Capture the cell that displays the provided text and extract its [X, Y] central coordinate. 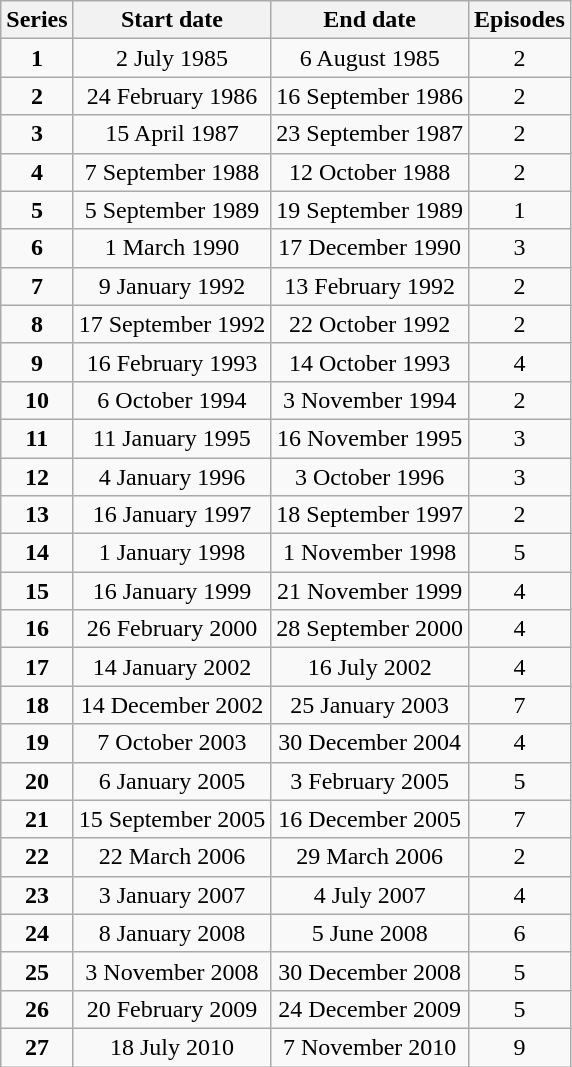
7 October 2003 [172, 743]
8 January 2008 [172, 933]
12 October 1988 [370, 172]
25 [37, 971]
3 November 2008 [172, 971]
21 November 1999 [370, 591]
23 [37, 895]
15 April 1987 [172, 134]
20 [37, 781]
28 September 2000 [370, 629]
16 September 1986 [370, 96]
3 November 1994 [370, 400]
25 January 2003 [370, 705]
16 January 1999 [172, 591]
3 February 2005 [370, 781]
21 [37, 819]
24 [37, 933]
26 [37, 1009]
4 July 2007 [370, 895]
5 June 2008 [370, 933]
8 [37, 324]
18 July 2010 [172, 1047]
15 [37, 591]
16 February 1993 [172, 362]
11 [37, 438]
Start date [172, 20]
1 November 1998 [370, 553]
14 December 2002 [172, 705]
16 December 2005 [370, 819]
6 January 2005 [172, 781]
Series [37, 20]
27 [37, 1047]
18 [37, 705]
Episodes [520, 20]
16 January 1997 [172, 515]
22 October 1992 [370, 324]
14 January 2002 [172, 667]
24 December 2009 [370, 1009]
24 February 1986 [172, 96]
30 December 2008 [370, 971]
3 January 2007 [172, 895]
17 December 1990 [370, 248]
6 August 1985 [370, 58]
1 January 1998 [172, 553]
14 [37, 553]
17 [37, 667]
5 September 1989 [172, 210]
26 February 2000 [172, 629]
17 September 1992 [172, 324]
13 [37, 515]
7 November 2010 [370, 1047]
30 December 2004 [370, 743]
19 September 1989 [370, 210]
19 [37, 743]
16 [37, 629]
15 September 2005 [172, 819]
9 January 1992 [172, 286]
11 January 1995 [172, 438]
10 [37, 400]
13 February 1992 [370, 286]
2 July 1985 [172, 58]
22 March 2006 [172, 857]
7 September 1988 [172, 172]
End date [370, 20]
29 March 2006 [370, 857]
1 March 1990 [172, 248]
20 February 2009 [172, 1009]
16 July 2002 [370, 667]
6 October 1994 [172, 400]
3 October 1996 [370, 477]
23 September 1987 [370, 134]
22 [37, 857]
14 October 1993 [370, 362]
12 [37, 477]
18 September 1997 [370, 515]
16 November 1995 [370, 438]
4 January 1996 [172, 477]
